Pinpoint the cell where the given text exists, returning its (X, Y) midpoint coordinate. 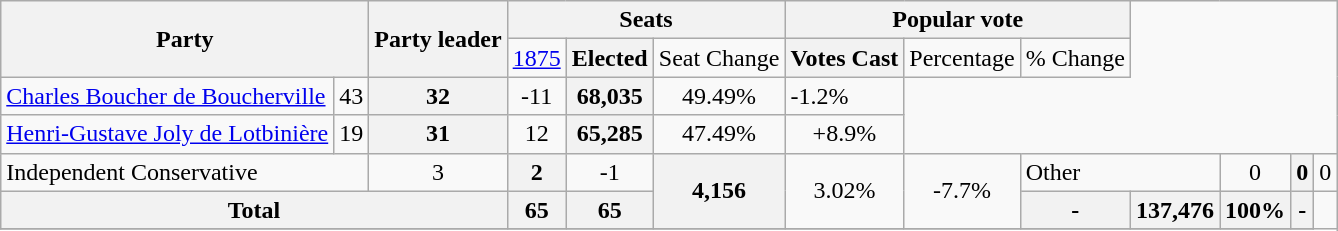
Seat Change (719, 58)
1875 (536, 58)
Elected (610, 58)
4,156 (719, 191)
43 (352, 96)
Independent Conservative (185, 172)
31 (438, 134)
Percentage (962, 58)
19 (352, 134)
Total (254, 210)
3.02% (844, 191)
-11 (536, 96)
Party (185, 39)
Other (1120, 172)
2 (536, 172)
32 (438, 96)
100% (1256, 210)
+8.9% (844, 134)
Party leader (438, 39)
68,035 (610, 96)
Seats (646, 20)
-1 (610, 172)
Henri-Gustave Joly de Lotbinière (168, 134)
Votes Cast (844, 58)
Popular vote (958, 20)
47.49% (719, 134)
137,476 (1176, 210)
Charles Boucher de Boucherville (168, 96)
-1.2% (844, 96)
49.49% (719, 96)
3 (438, 172)
12 (536, 134)
65,285 (610, 134)
-7.7% (962, 191)
% Change (1075, 58)
